Find where the given text appears and provide that cell's center as [X, Y] coordinate. 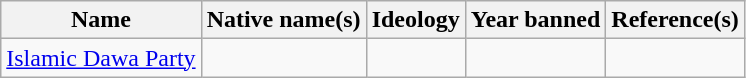
Reference(s) [676, 20]
Year banned [536, 20]
Name [101, 20]
Native name(s) [284, 20]
Ideology [416, 20]
Islamic Dawa Party [101, 58]
